Determine the [x, y] coordinate at the center of the cell enclosing the given text.  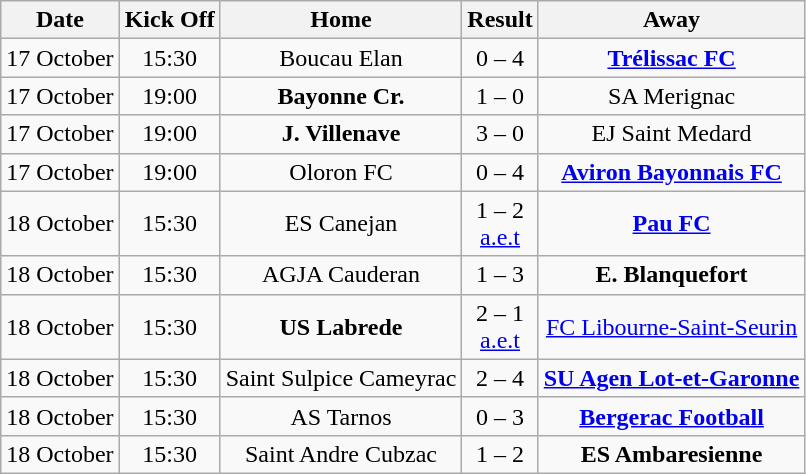
E. Blanquefort [672, 275]
Bergerac Football [672, 416]
AGJA Cauderan [341, 275]
Result [500, 20]
EJ Saint Medard [672, 134]
Home [341, 20]
Trélissac FC [672, 58]
US Labrede [341, 326]
Kick Off [170, 20]
0 – 3 [500, 416]
Boucau Elan [341, 58]
FC Libourne-Saint-Seurin [672, 326]
2 – 1 a.e.t [500, 326]
Saint Andre Cubzac [341, 454]
Oloron FC [341, 172]
J. Villenave [341, 134]
AS Tarnos [341, 416]
SA Merignac [672, 96]
ES Ambaresienne [672, 454]
Date [60, 20]
1 – 2 [500, 454]
Bayonne Cr. [341, 96]
1 – 3 [500, 275]
3 – 0 [500, 134]
Pau FC [672, 224]
SU Agen Lot-et-Garonne [672, 378]
1 – 0 [500, 96]
1 – 2 a.e.t [500, 224]
Saint Sulpice Cameyrac [341, 378]
2 – 4 [500, 378]
ES Canejan [341, 224]
Away [672, 20]
Aviron Bayonnais FC [672, 172]
